For the text-containing cell, return its midpoint in (x, y) coordinate format. 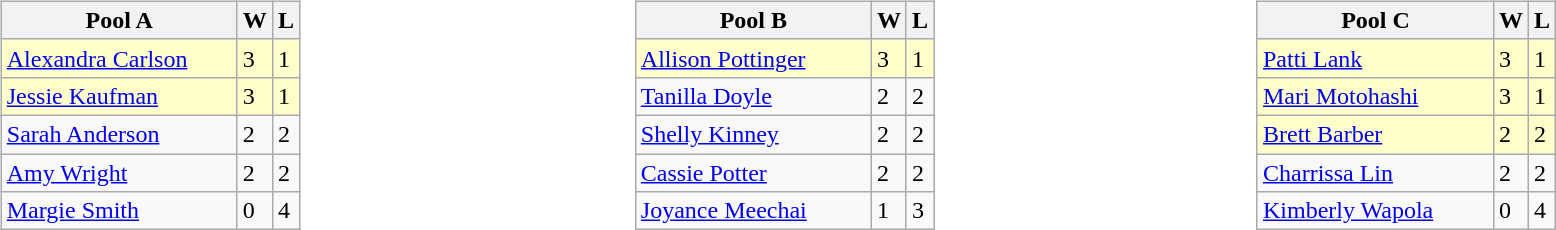
Shelly Kinney (753, 134)
Margie Smith (119, 211)
Cassie Potter (753, 173)
Tanilla Doyle (753, 96)
Brett Barber (1375, 134)
Joyance Meechai (753, 211)
Pool C (1375, 20)
Allison Pottinger (753, 58)
Charrissa Lin (1375, 173)
Jessie Kaufman (119, 96)
Mari Motohashi (1375, 96)
Sarah Anderson (119, 134)
Patti Lank (1375, 58)
Alexandra Carlson (119, 58)
Pool B (753, 20)
Amy Wright (119, 173)
Kimberly Wapola (1375, 211)
Pool A (119, 20)
